Locate the cell with the specified text and output its [x, y] center coordinate. 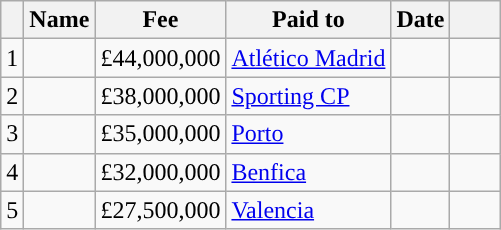
Date [420, 20]
£38,000,000 [160, 96]
3 [12, 134]
4 [12, 172]
£44,000,000 [160, 58]
Name [60, 20]
Valencia [308, 210]
Fee [160, 20]
£32,000,000 [160, 172]
Sporting CP [308, 96]
5 [12, 210]
Benfica [308, 172]
Paid to [308, 20]
Porto [308, 134]
1 [12, 58]
£35,000,000 [160, 134]
2 [12, 96]
Atlético Madrid [308, 58]
£27,500,000 [160, 210]
